Determine the [X, Y] coordinate at the center of the cell enclosing the given text.  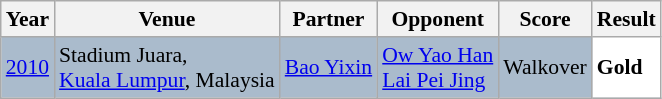
2010 [28, 68]
Walkover [545, 68]
Gold [626, 68]
Score [545, 19]
Stadium Juara,Kuala Lumpur, Malaysia [167, 68]
Year [28, 19]
Opponent [438, 19]
Ow Yao Han Lai Pei Jing [438, 68]
Result [626, 19]
Venue [167, 19]
Bao Yixin [328, 68]
Partner [328, 19]
